Return [x, y] of the center of cell containing provided text 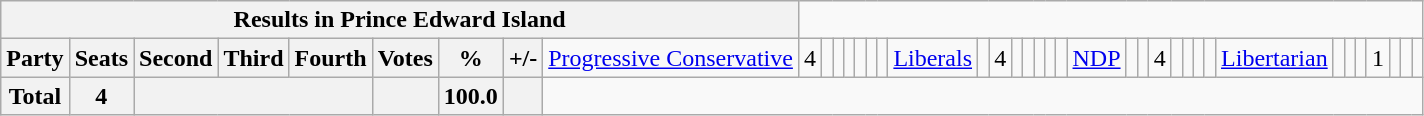
% [470, 58]
NDP [1096, 58]
Party [35, 58]
100.0 [470, 96]
1 [1378, 58]
Seats [101, 58]
Second [176, 58]
+/- [522, 58]
Liberals [933, 58]
Votes [405, 58]
Fourth [330, 58]
Third [254, 58]
Libertarian [1275, 58]
Progressive Conservative [671, 58]
Results in Prince Edward Island [400, 20]
Total [35, 96]
